Output the (x, y) coordinate of the center of the cell containing the given text.  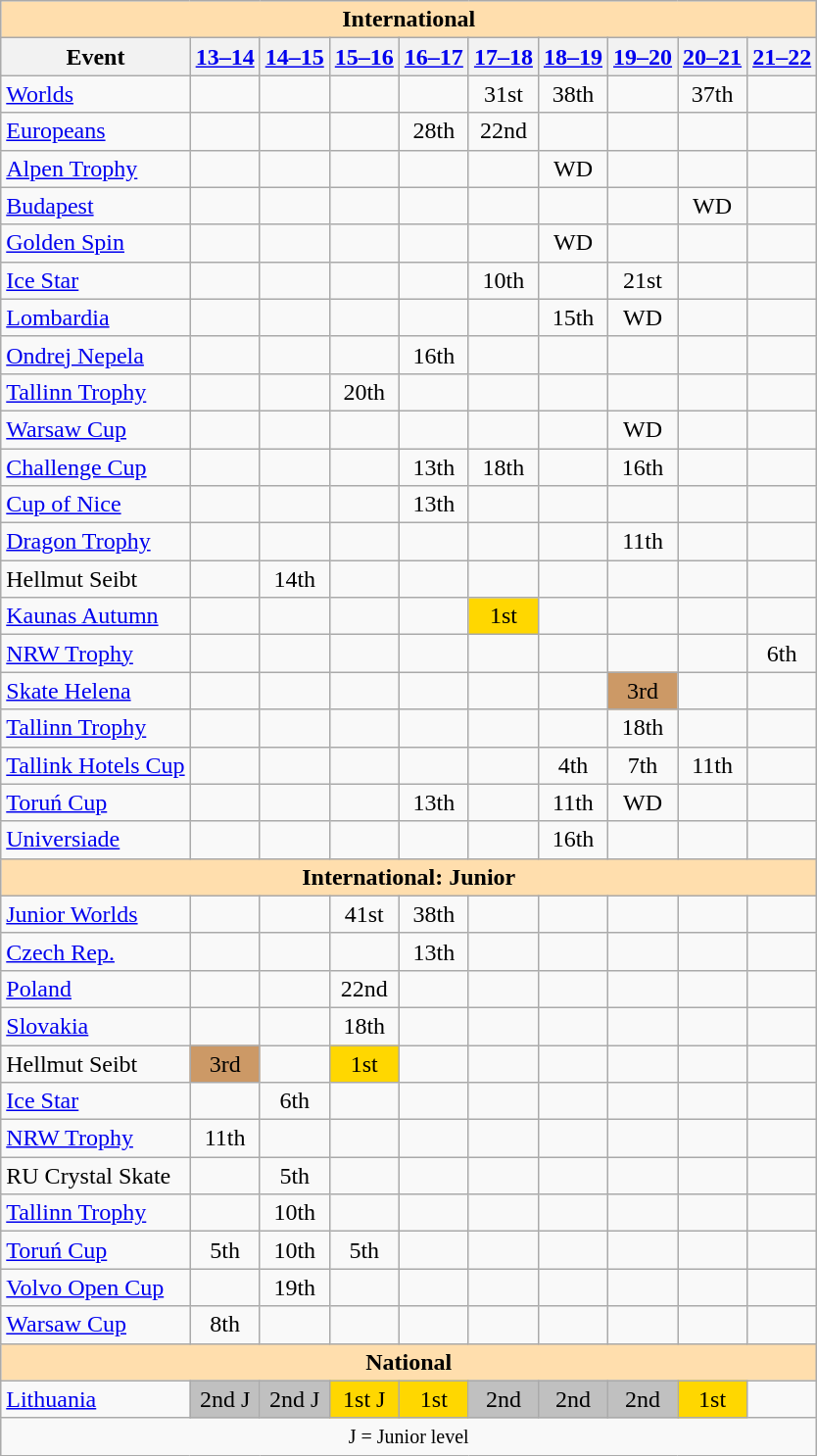
28th (433, 131)
4th (572, 765)
19–20 (643, 57)
17–18 (504, 57)
J = Junior level (409, 1436)
Budapest (96, 206)
16–17 (433, 57)
Ondrej Nepela (96, 355)
International (409, 20)
37th (713, 94)
Challenge Cup (96, 467)
Lombardia (96, 317)
Worlds (96, 94)
31st (504, 94)
Skate Helena (96, 691)
Tallink Hotels Cup (96, 765)
RU Crystal Skate (96, 1176)
15–16 (364, 57)
Golden Spin (96, 243)
19th (294, 1287)
Czech Rep. (96, 951)
Dragon Trophy (96, 542)
1st J (364, 1399)
Cup of Nice (96, 505)
18–19 (572, 57)
Universiade (96, 840)
21st (643, 280)
Kaunas Autumn (96, 616)
Volvo Open Cup (96, 1287)
National (409, 1362)
20th (364, 392)
13–14 (225, 57)
Lithuania (96, 1399)
Alpen Trophy (96, 169)
8th (225, 1325)
Slovakia (96, 1026)
Event (96, 57)
7th (643, 765)
Junior Worlds (96, 914)
Poland (96, 989)
21–22 (782, 57)
20–21 (713, 57)
15th (572, 317)
Europeans (96, 131)
14th (294, 579)
International: Junior (409, 877)
41st (364, 914)
14–15 (294, 57)
